Find where the given text appears and provide that cell's center as (X, Y) coordinate. 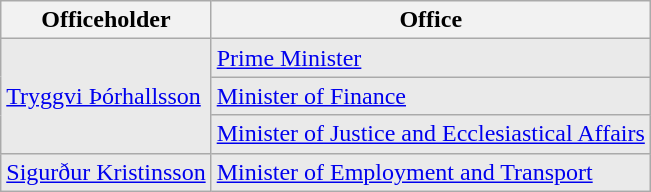
Minister of Employment and Transport (430, 172)
Sigurður Kristinsson (106, 172)
Prime Minister (430, 58)
Tryggvi Þórhallsson (106, 96)
Minister of Justice and Ecclesiastical Affairs (430, 134)
Officeholder (106, 20)
Minister of Finance (430, 96)
Office (430, 20)
